Identify which cell holds the provided text, then report its (X, Y) central coordinate. 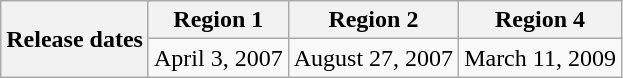
Region 1 (218, 20)
April 3, 2007 (218, 58)
Release dates (75, 39)
Region 4 (540, 20)
August 27, 2007 (373, 58)
Region 2 (373, 20)
March 11, 2009 (540, 58)
